For the text-containing cell, return its midpoint in [X, Y] coordinate format. 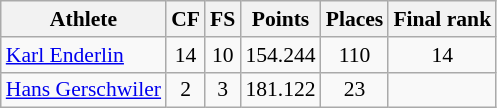
154.244 [280, 55]
110 [355, 55]
23 [355, 90]
FS [222, 19]
Karl Enderlin [84, 55]
Final rank [442, 19]
Places [355, 19]
181.122 [280, 90]
3 [222, 90]
Hans Gerschwiler [84, 90]
CF [186, 19]
Points [280, 19]
10 [222, 55]
2 [186, 90]
Athlete [84, 19]
